From the cell containing the given text, extract its center point as [x, y] coordinate. 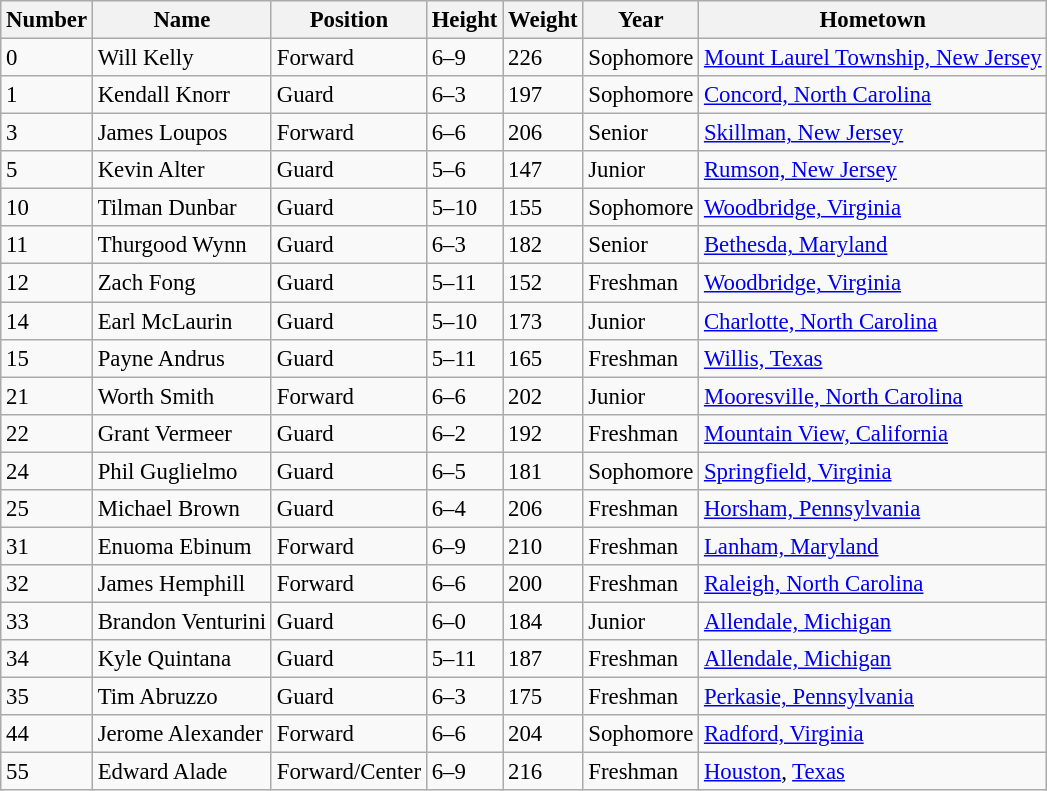
Will Kelly [182, 58]
5–6 [464, 170]
Perkasie, Pennsylvania [873, 697]
Year [641, 20]
152 [543, 283]
Rumson, New Jersey [873, 170]
6–2 [464, 433]
James Hemphill [182, 584]
Zach Fong [182, 283]
216 [543, 772]
Phil Guglielmo [182, 471]
31 [47, 546]
6–0 [464, 621]
175 [543, 697]
173 [543, 321]
204 [543, 734]
5 [47, 170]
Houston, Texas [873, 772]
Radford, Virginia [873, 734]
Kyle Quintana [182, 659]
Earl McLaurin [182, 321]
44 [47, 734]
Weight [543, 20]
Tim Abruzzo [182, 697]
11 [47, 245]
Jerome Alexander [182, 734]
200 [543, 584]
Grant Vermeer [182, 433]
6–4 [464, 509]
Hometown [873, 20]
Mooresville, North Carolina [873, 396]
25 [47, 509]
Raleigh, North Carolina [873, 584]
192 [543, 433]
James Loupos [182, 133]
Payne Andrus [182, 358]
Springfield, Virginia [873, 471]
197 [543, 95]
Thurgood Wynn [182, 245]
Skillman, New Jersey [873, 133]
21 [47, 396]
Enuoma Ebinum [182, 546]
55 [47, 772]
1 [47, 95]
0 [47, 58]
34 [47, 659]
202 [543, 396]
155 [543, 208]
12 [47, 283]
181 [543, 471]
15 [47, 358]
Charlotte, North Carolina [873, 321]
Mount Laurel Township, New Jersey [873, 58]
182 [543, 245]
35 [47, 697]
Tilman Dunbar [182, 208]
Forward/Center [348, 772]
Worth Smith [182, 396]
Mountain View, California [873, 433]
10 [47, 208]
184 [543, 621]
3 [47, 133]
Position [348, 20]
32 [47, 584]
14 [47, 321]
Kevin Alter [182, 170]
187 [543, 659]
226 [543, 58]
147 [543, 170]
Number [47, 20]
Willis, Texas [873, 358]
Kendall Knorr [182, 95]
Concord, North Carolina [873, 95]
6–5 [464, 471]
Brandon Venturini [182, 621]
Bethesda, Maryland [873, 245]
210 [543, 546]
24 [47, 471]
Height [464, 20]
33 [47, 621]
Lanham, Maryland [873, 546]
Name [182, 20]
165 [543, 358]
Edward Alade [182, 772]
Horsham, Pennsylvania [873, 509]
Michael Brown [182, 509]
22 [47, 433]
